Detect which cell encompasses the target text, then output its (x, y) center coordinate. 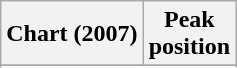
Chart (2007) (72, 34)
Peakposition (189, 34)
